Determine the (X, Y) coordinate at the center of the cell enclosing the given text.  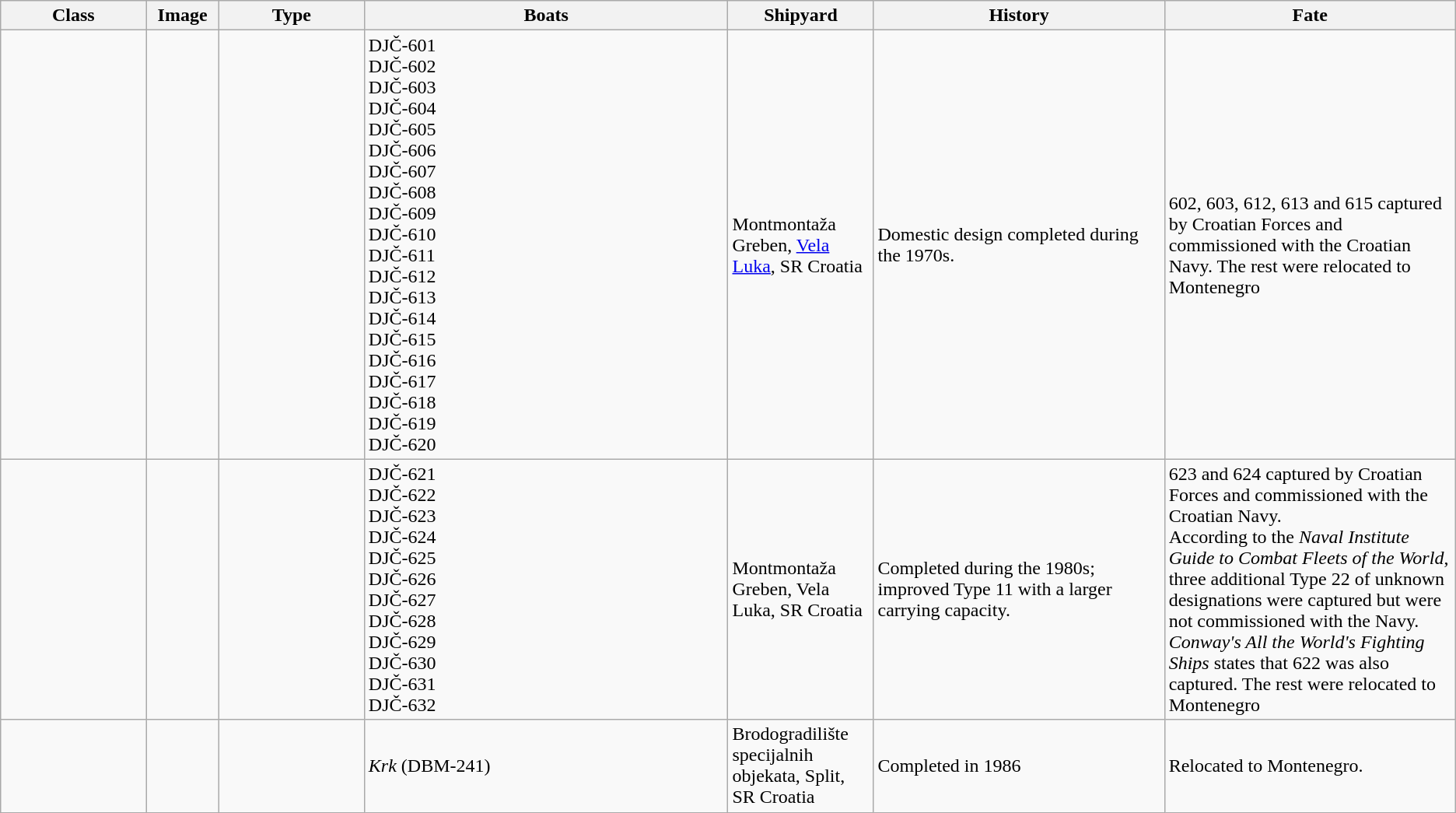
Type (291, 16)
Completed during the 1980s; improved Type 11 with a larger carrying capacity. (1019, 590)
Completed in 1986 (1019, 766)
Boats (546, 16)
Brodogradilište specijalnih objekata, Split, SR Croatia (801, 766)
Domestic design completed during the 1970s. (1019, 244)
DJČ-601DJČ-602DJČ-603DJČ-604DJČ-605DJČ-606DJČ-607DJČ-608DJČ-609DJČ-610DJČ-611DJČ-612DJČ-613DJČ-614DJČ-615DJČ-616DJČ-617DJČ-618DJČ-619DJČ-620 (546, 244)
Image (183, 16)
Class (73, 16)
Krk (DBM-241) (546, 766)
Fate (1310, 16)
DJČ-621DJČ-622DJČ-623DJČ-624DJČ-625DJČ-626DJČ-627DJČ-628DJČ-629DJČ-630DJČ-631DJČ-632 (546, 590)
Shipyard (801, 16)
602, 603, 612, 613 and 615 captured by Croatian Forces and commissioned with the Croatian Navy. The rest were relocated to Montenegro (1310, 244)
Relocated to Montenegro. (1310, 766)
History (1019, 16)
